Return the (x, y) coordinate for the center point of the cell that contains the specified text.  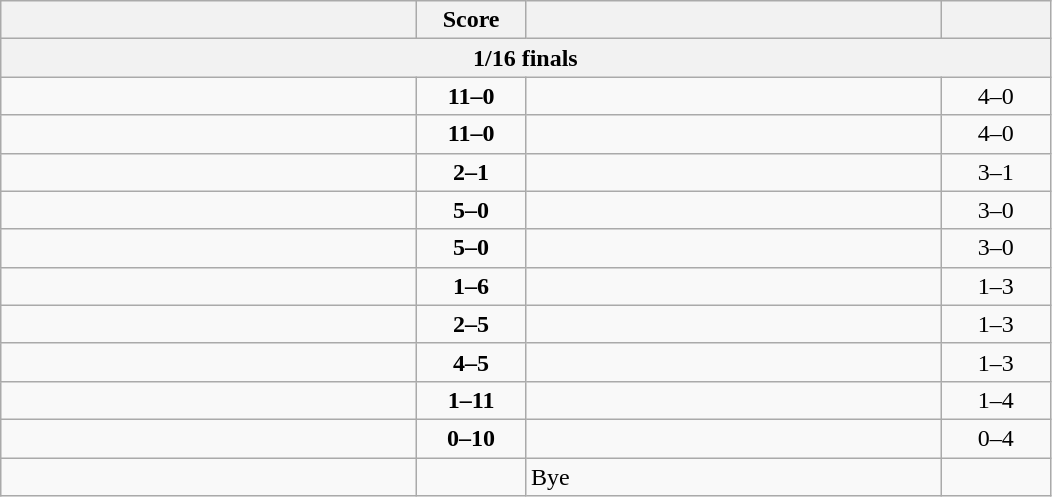
1–6 (472, 286)
2–5 (472, 324)
Score (472, 20)
2–1 (472, 172)
1–11 (472, 400)
0–10 (472, 438)
3–1 (996, 172)
4–5 (472, 362)
Bye (733, 477)
1–4 (996, 400)
0–4 (996, 438)
1/16 finals (526, 58)
